Extract the [x, y] coordinate from the center of the cell holding the provided text.  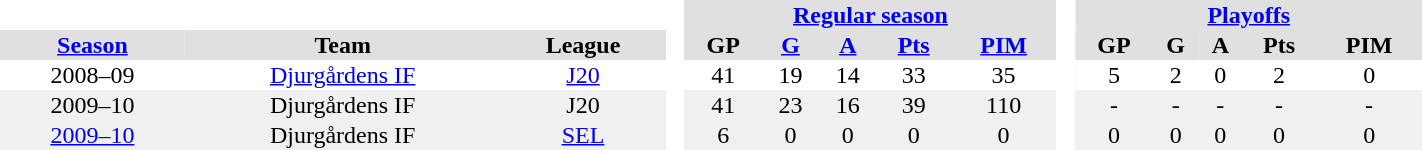
League [582, 45]
SEL [582, 135]
33 [913, 75]
14 [848, 75]
5 [1114, 75]
16 [848, 105]
6 [724, 135]
19 [790, 75]
Playoffs [1248, 15]
Season [92, 45]
110 [1004, 105]
35 [1004, 75]
2008–09 [92, 75]
Regular season [871, 15]
39 [913, 105]
Team [343, 45]
23 [790, 105]
